Return the (X, Y) coordinate for the center point of the cell that contains the specified text.  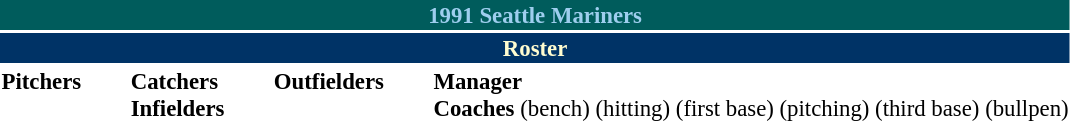
Roster (535, 48)
1991 Seattle Mariners (535, 15)
